Pinpoint the cell where the given text exists, returning its (X, Y) midpoint coordinate. 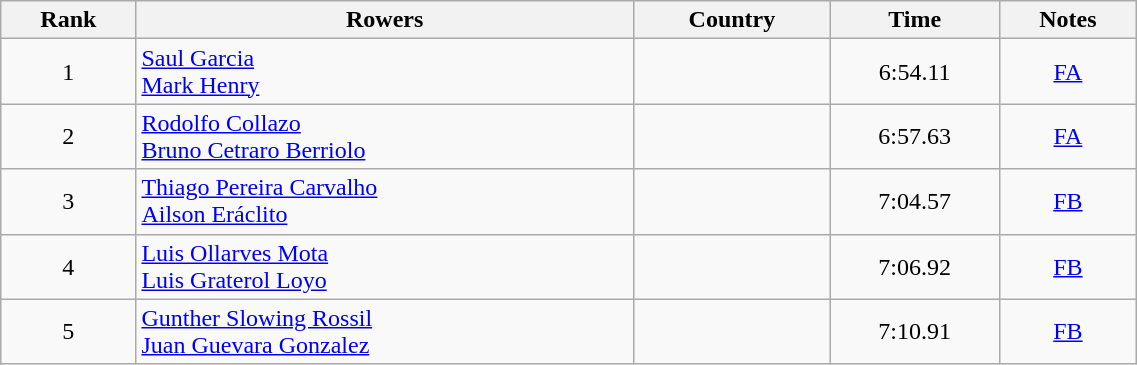
4 (68, 266)
3 (68, 202)
7:10.91 (914, 332)
Saul GarciaMark Henry (385, 72)
Gunther Slowing RossilJuan Guevara Gonzalez (385, 332)
7:06.92 (914, 266)
2 (68, 136)
Thiago Pereira CarvalhoAilson Eráclito (385, 202)
6:54.11 (914, 72)
Rodolfo CollazoBruno Cetraro Berriolo (385, 136)
Notes (1068, 20)
Luis Ollarves MotaLuis Graterol Loyo (385, 266)
Rowers (385, 20)
7:04.57 (914, 202)
6:57.63 (914, 136)
Country (732, 20)
Rank (68, 20)
Time (914, 20)
5 (68, 332)
1 (68, 72)
